From the cell containing the given text, extract its center point as [X, Y] coordinate. 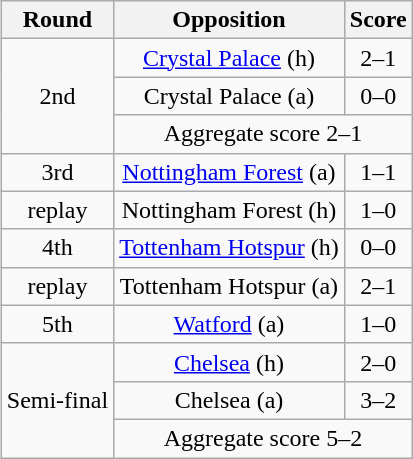
4th [57, 248]
Chelsea (a) [230, 400]
Tottenham Hotspur (a) [230, 286]
Semi-final [57, 400]
Round [57, 20]
Chelsea (h) [230, 362]
5th [57, 324]
3rd [57, 172]
Nottingham Forest (a) [230, 172]
Crystal Palace (a) [230, 96]
Tottenham Hotspur (h) [230, 248]
Aggregate score 5–2 [264, 438]
1–1 [378, 172]
Opposition [230, 20]
3–2 [378, 400]
Score [378, 20]
Nottingham Forest (h) [230, 210]
2–0 [378, 362]
Watford (a) [230, 324]
2nd [57, 96]
Crystal Palace (h) [230, 58]
Aggregate score 2–1 [264, 134]
